From the cell containing the given text, extract its center point as [X, Y] coordinate. 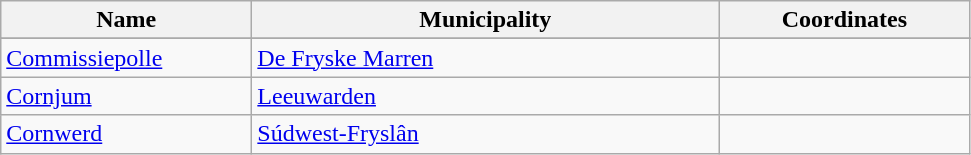
Coordinates [844, 20]
Name [126, 20]
Commissiepolle [126, 58]
Leeuwarden [486, 96]
Súdwest-Fryslân [486, 134]
Cornwerd [126, 134]
De Fryske Marren [486, 58]
Municipality [486, 20]
Cornjum [126, 96]
